Determine the (X, Y) coordinate at the center of the cell enclosing the given text.  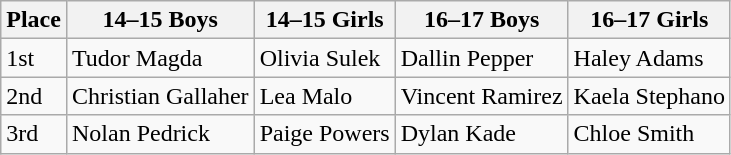
Nolan Pedrick (160, 134)
1st (34, 58)
Lea Malo (324, 96)
3rd (34, 134)
Place (34, 20)
14–15 Girls (324, 20)
Christian Gallaher (160, 96)
16–17 Boys (482, 20)
Vincent Ramirez (482, 96)
16–17 Girls (649, 20)
2nd (34, 96)
Kaela Stephano (649, 96)
Tudor Magda (160, 58)
Haley Adams (649, 58)
14–15 Boys (160, 20)
Dylan Kade (482, 134)
Paige Powers (324, 134)
Olivia Sulek (324, 58)
Chloe Smith (649, 134)
Dallin Pepper (482, 58)
